Search for the cell housing the specified text and yield its [x, y] center coordinate. 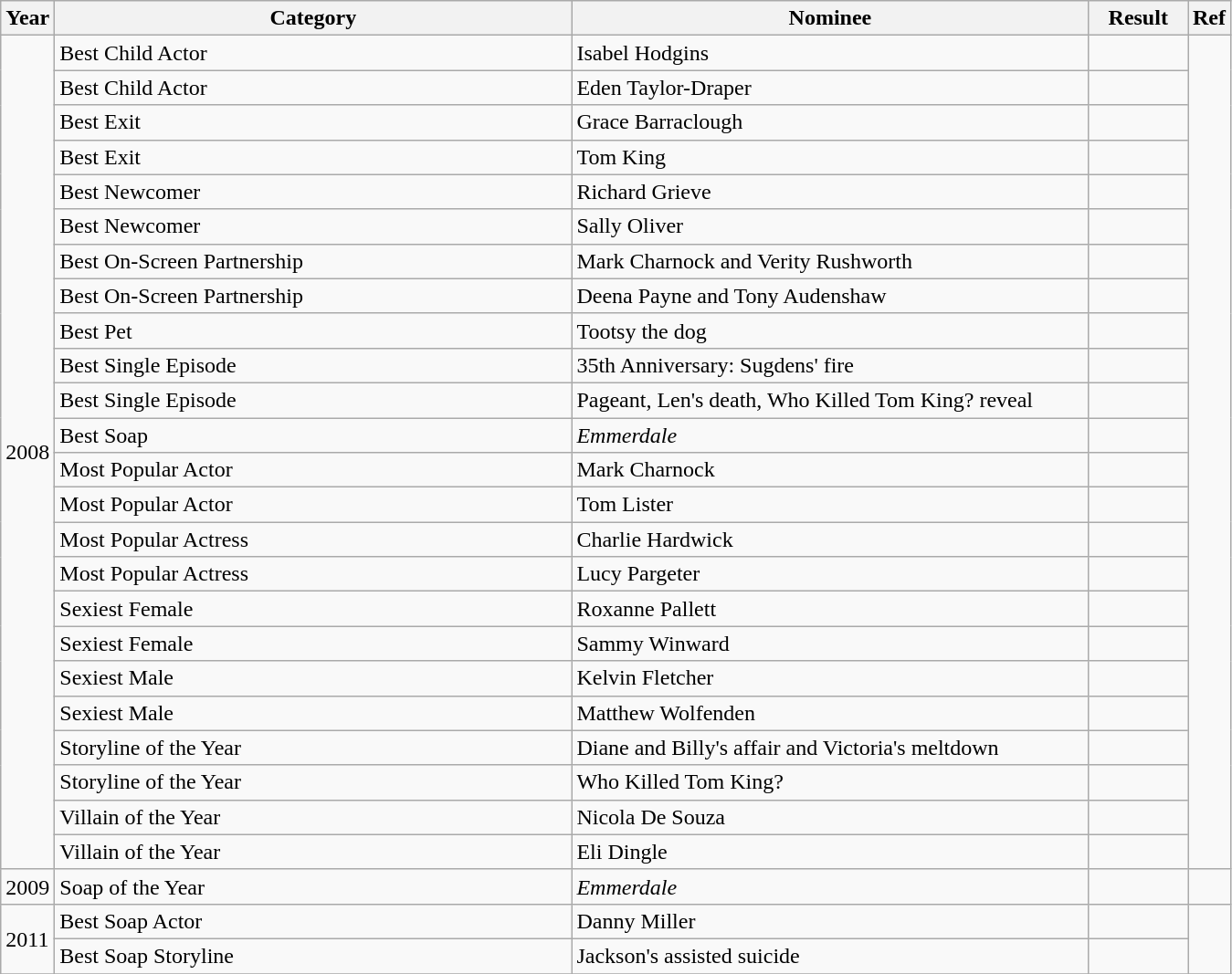
Roxanne Pallett [830, 609]
Eli Dingle [830, 852]
Tootsy the dog [830, 330]
Danny Miller [830, 921]
Isabel Hodgins [830, 53]
Best Soap Storyline [313, 956]
Charlie Hardwick [830, 539]
Ref [1209, 18]
Nicola De Souza [830, 817]
Richard Grieve [830, 192]
Best Soap [313, 435]
Sammy Winward [830, 644]
Grace Barraclough [830, 122]
Kelvin Fletcher [830, 678]
Year [27, 18]
Mark Charnock [830, 470]
Tom Lister [830, 505]
Sally Oliver [830, 226]
Best Soap Actor [313, 921]
Result [1138, 18]
Deena Payne and Tony Audenshaw [830, 296]
Who Killed Tom King? [830, 782]
Jackson's assisted suicide [830, 956]
Lucy Pargeter [830, 574]
Soap of the Year [313, 886]
Eden Taylor-Draper [830, 88]
Best Pet [313, 330]
Matthew Wolfenden [830, 713]
Nominee [830, 18]
Mark Charnock and Verity Rushworth [830, 261]
35th Anniversary: Sugdens' fire [830, 365]
Category [313, 18]
Pageant, Len's death, Who Killed Tom King? reveal [830, 400]
2009 [27, 886]
2008 [27, 453]
Diane and Billy's affair and Victoria's meltdown [830, 748]
Tom King [830, 157]
2011 [27, 938]
